Scan for the cell matching the given text and deliver its [x, y] coordinate at center. 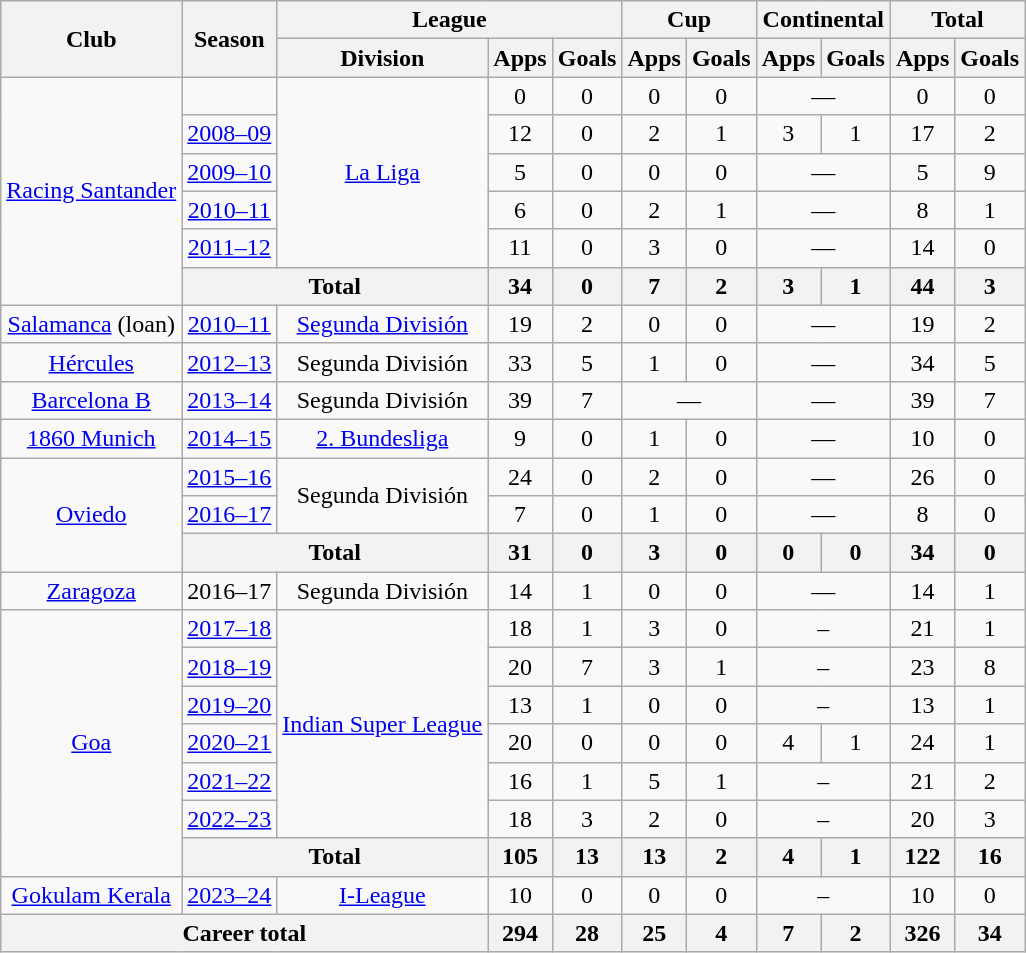
2011–12 [230, 248]
2014–15 [230, 438]
122 [922, 857]
28 [587, 933]
17 [922, 134]
Racing Santander [92, 191]
33 [520, 362]
Division [382, 58]
La Liga [382, 172]
Hércules [92, 362]
1860 Munich [92, 438]
26 [922, 477]
Career total [244, 933]
Oviedo [92, 515]
2021–22 [230, 781]
Club [92, 39]
2013–14 [230, 400]
6 [520, 210]
326 [922, 933]
12 [520, 134]
2020–21 [230, 743]
League [450, 20]
2015–16 [230, 477]
44 [922, 286]
2023–24 [230, 895]
2009–10 [230, 172]
2019–20 [230, 705]
Barcelona B [92, 400]
2017–18 [230, 629]
Gokulam Kerala [92, 895]
Indian Super League [382, 724]
105 [520, 857]
Continental [823, 20]
2022–23 [230, 819]
2. Bundesliga [382, 438]
Zaragoza [92, 591]
2008–09 [230, 134]
294 [520, 933]
I-League [382, 895]
11 [520, 248]
Goa [92, 743]
Salamanca (loan) [92, 324]
23 [922, 667]
Cup [689, 20]
31 [520, 553]
2012–13 [230, 362]
2018–19 [230, 667]
Season [230, 39]
25 [654, 933]
